Determine the [X, Y] coordinate at the center of the cell enclosing the given text.  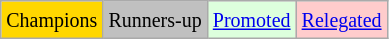
Promoted [252, 20]
Champions [52, 20]
Runners-up [155, 20]
Relegated [342, 20]
